Provide the [X, Y] coordinate of the cell's center where the given text is located.  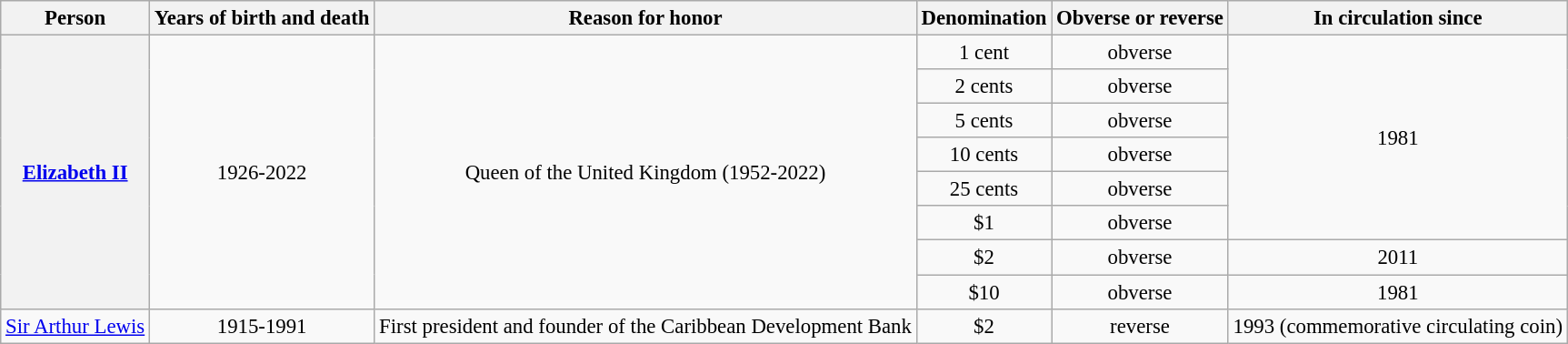
10 cents [984, 155]
1926-2022 [262, 173]
1993 (commemorative circulating coin) [1398, 326]
1 cent [984, 53]
Denomination [984, 18]
5 cents [984, 121]
2 cents [984, 86]
reverse [1140, 326]
$10 [984, 292]
2011 [1398, 258]
Years of birth and death [262, 18]
Reason for honor [645, 18]
$1 [984, 223]
25 cents [984, 189]
Obverse or reverse [1140, 18]
1915-1991 [262, 326]
In circulation since [1398, 18]
Sir Arthur Lewis [75, 326]
Queen of the United Kingdom (1952-2022) [645, 173]
Elizabeth II [75, 173]
First president and founder of the Caribbean Development Bank [645, 326]
Person [75, 18]
